Output the (x, y) coordinate of the center of the cell containing the given text.  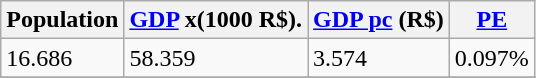
GDP x(1000 R$). (216, 20)
GDP pc (R$) (379, 20)
0.097% (492, 58)
3.574 (379, 58)
PE (492, 20)
58.359 (216, 58)
Population (62, 20)
16.686 (62, 58)
